Determine the (x, y) coordinate at the center of the cell enclosing the given text.  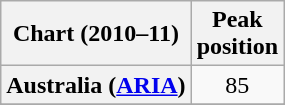
85 (237, 85)
Chart (2010–11) (96, 34)
Peakposition (237, 34)
Australia (ARIA) (96, 85)
